Capture the cell that displays the provided text and extract its (X, Y) central coordinate. 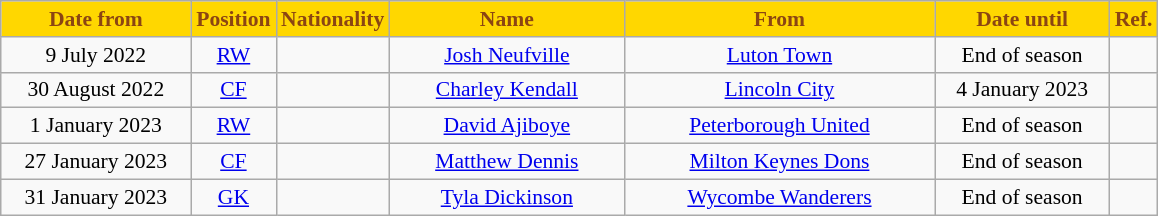
4 January 2023 (1022, 90)
Wycombe Wanderers (779, 197)
Tyla Dickinson (506, 197)
Date until (1022, 19)
27 January 2023 (96, 162)
Position (234, 19)
Josh Neufville (506, 55)
GK (234, 197)
Matthew Dennis (506, 162)
David Ajiboye (506, 126)
From (779, 19)
Name (506, 19)
Ref. (1134, 19)
Lincoln City (779, 90)
Date from (96, 19)
Charley Kendall (506, 90)
Nationality (332, 19)
1 January 2023 (96, 126)
30 August 2022 (96, 90)
Luton Town (779, 55)
31 January 2023 (96, 197)
Milton Keynes Dons (779, 162)
Peterborough United (779, 126)
9 July 2022 (96, 55)
